Detect which cell encompasses the target text, then output its [X, Y] center coordinate. 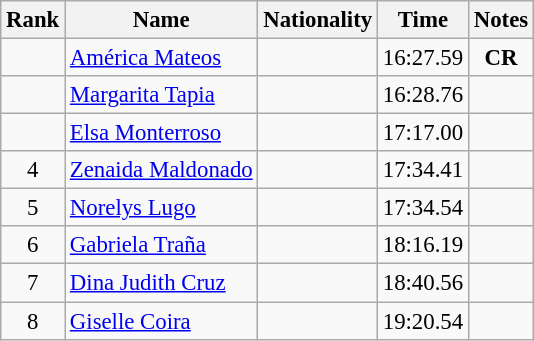
Gabriela Traña [162, 245]
Margarita Tapia [162, 95]
18:40.56 [422, 283]
17:17.00 [422, 133]
5 [33, 208]
16:27.59 [422, 58]
Elsa Monterroso [162, 133]
16:28.76 [422, 95]
Zenaida Maldonado [162, 170]
Notes [500, 20]
6 [33, 245]
Time [422, 20]
Dina Judith Cruz [162, 283]
Norelys Lugo [162, 208]
Name [162, 20]
América Mateos [162, 58]
19:20.54 [422, 321]
Giselle Coira [162, 321]
7 [33, 283]
18:16.19 [422, 245]
Nationality [318, 20]
CR [500, 58]
Rank [33, 20]
4 [33, 170]
17:34.54 [422, 208]
8 [33, 321]
17:34.41 [422, 170]
